Return the [X, Y] coordinate for the center point of the cell that contains the specified text.  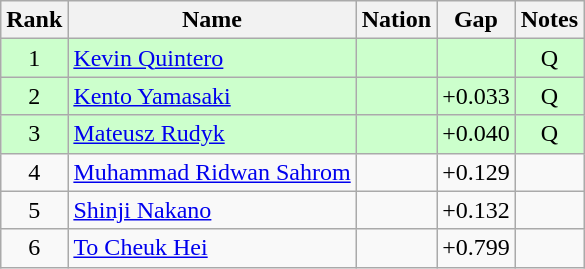
Shinji Nakano [212, 210]
Nation [396, 20]
2 [34, 96]
Kevin Quintero [212, 58]
To Cheuk Hei [212, 248]
Name [212, 20]
Mateusz Rudyk [212, 134]
+0.033 [476, 96]
5 [34, 210]
Kento Yamasaki [212, 96]
Muhammad Ridwan Sahrom [212, 172]
+0.132 [476, 210]
+0.040 [476, 134]
6 [34, 248]
Rank [34, 20]
1 [34, 58]
+0.799 [476, 248]
+0.129 [476, 172]
Gap [476, 20]
4 [34, 172]
Notes [549, 20]
3 [34, 134]
